Return the (X, Y) coordinate for the center point of the cell that contains the specified text.  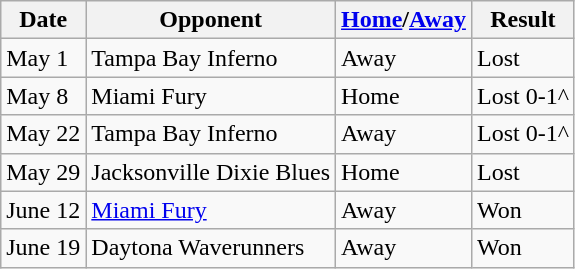
May 22 (44, 134)
May 8 (44, 96)
Jacksonville Dixie Blues (211, 172)
May 1 (44, 58)
Home/Away (404, 20)
June 19 (44, 248)
Daytona Waverunners (211, 248)
Date (44, 20)
June 12 (44, 210)
Result (522, 20)
May 29 (44, 172)
Opponent (211, 20)
